Scan for the cell matching the given text and deliver its (x, y) coordinate at center. 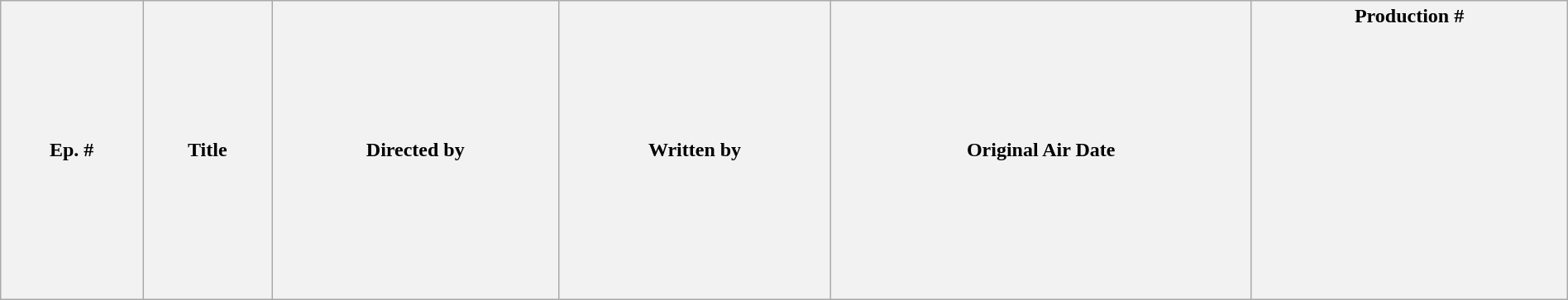
Original Air Date (1040, 150)
Title (208, 150)
Written by (695, 150)
Directed by (415, 150)
Ep. # (72, 150)
Production # (1409, 150)
